From the cell containing the given text, extract its center point as [X, Y] coordinate. 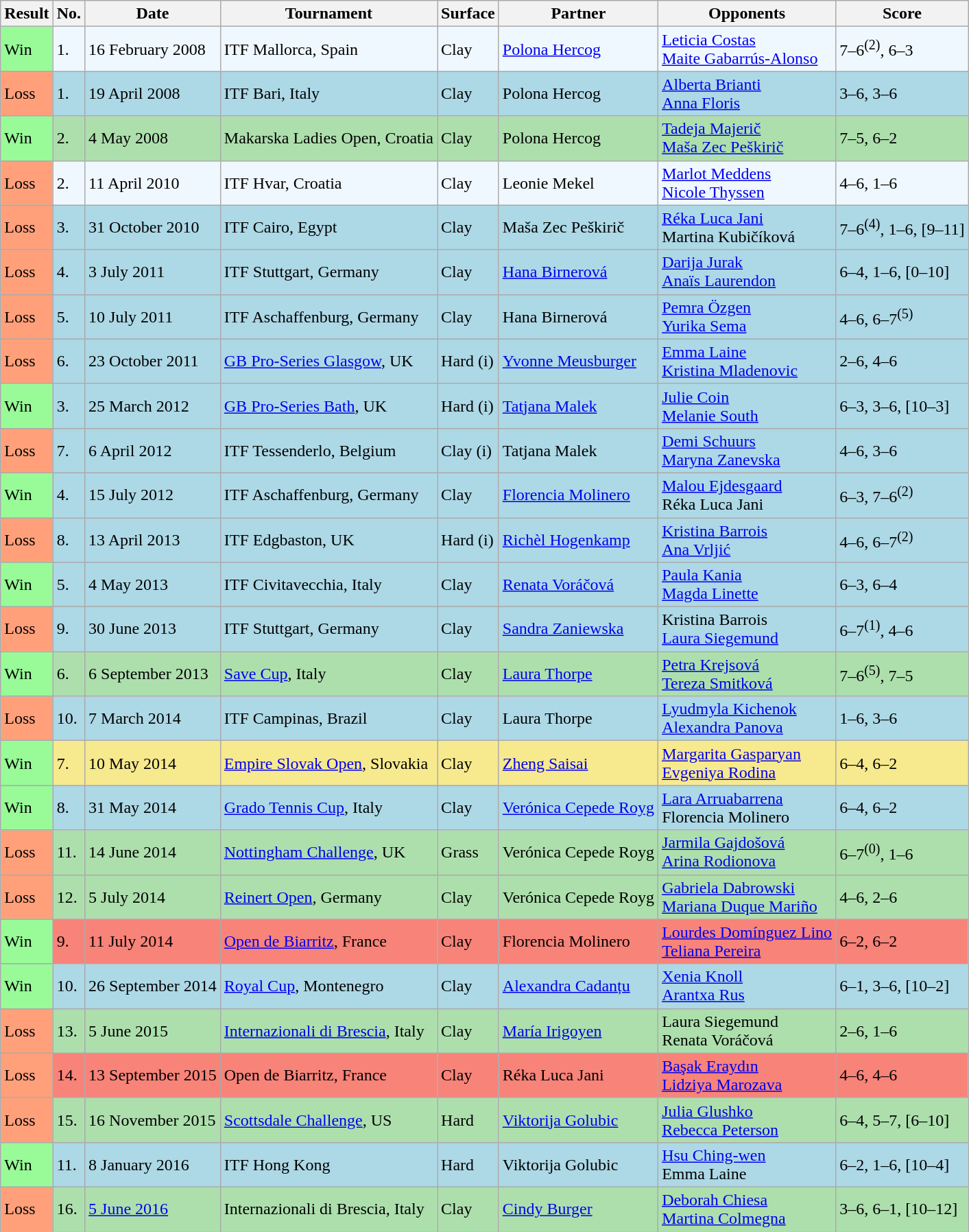
ITF Bari, Italy [328, 93]
Yvonne Meusburger [578, 361]
31 October 2010 [153, 228]
6–2, 6–2 [902, 941]
Paula Kania Magda Linette [747, 584]
4–6, 3–6 [902, 450]
Julie Coin Melanie South [747, 406]
Julia Glushko Rebecca Peterson [747, 1120]
Grass [468, 852]
6–3, 6–4 [902, 584]
ITF Mallorca, Spain [328, 49]
16. [69, 1209]
Cindy Burger [578, 1209]
14 June 2014 [153, 852]
Darija Jurak Anaïs Laurendon [747, 272]
Emma Laine Kristina Mladenovic [747, 361]
Petra Krejsová Tereza Smitková [747, 674]
Nottingham Challenge, UK [328, 852]
13 April 2013 [153, 539]
31 May 2014 [153, 808]
6–3, 7–6(2) [902, 495]
6–7(0), 1–6 [902, 852]
4–6, 2–6 [902, 897]
ITF Civitavecchia, Italy [328, 584]
Marlot Meddens Nicole Thyssen [747, 182]
ITF Cairo, Egypt [328, 228]
Sandra Zaniewska [578, 630]
Réka Luca Jani [578, 1076]
26 September 2014 [153, 986]
6–1, 3–6, [10–2] [902, 986]
3 July 2011 [153, 272]
4–6, 6–7(5) [902, 317]
Kristina Barrois Laura Siegemund [747, 630]
7–6(2), 6–3 [902, 49]
ITF Campinas, Brazil [328, 719]
Demi Schuurs Maryna Zanevska [747, 450]
Zheng Saisai [578, 763]
6 April 2012 [153, 450]
Date [153, 14]
5 June 2015 [153, 1030]
Lara Arruabarrena Florencia Molinero [747, 808]
19 April 2008 [153, 93]
Leticia Costas Maite Gabarrús-Alonso [747, 49]
Result [27, 14]
Jarmila Gajdošová Arina Rodionova [747, 852]
Clay (i) [468, 450]
María Irigoyen [578, 1030]
6–4, 1–6, [0–10] [902, 272]
5 July 2014 [153, 897]
Save Cup, Italy [328, 674]
Scottsdale Challenge, US [328, 1120]
30 June 2013 [153, 630]
6–2, 1–6, [10–4] [902, 1165]
16 February 2008 [153, 49]
16 November 2015 [153, 1120]
4–6, 1–6 [902, 182]
4 May 2013 [153, 584]
Kristina Barrois Ana Vrljić [747, 539]
Empire Slovak Open, Slovakia [328, 763]
6–7(1), 4–6 [902, 630]
Gabriela Dabrowski Mariana Duque Mariño [747, 897]
Surface [468, 14]
7 March 2014 [153, 719]
8 January 2016 [153, 1165]
Hsu Ching-wen Emma Laine [747, 1165]
Tadeja Majerič Maša Zec Peškirič [747, 139]
Grado Tennis Cup, Italy [328, 808]
Margarita Gasparyan Evgeniya Rodina [747, 763]
No. [69, 14]
6 September 2013 [153, 674]
2–6, 1–6 [902, 1030]
3–6, 3–6 [902, 93]
Richèl Hogenkamp [578, 539]
Xenia Knoll Arantxa Rus [747, 986]
25 March 2012 [153, 406]
Tournament [328, 14]
GB Pro-Series Glasgow, UK [328, 361]
10 July 2011 [153, 317]
GB Pro-Series Bath, UK [328, 406]
23 October 2011 [153, 361]
4 May 2008 [153, 139]
Alexandra Cadanțu [578, 986]
ITF Hong Kong [328, 1165]
10 May 2014 [153, 763]
Réka Luca Jani Martina Kubičíková [747, 228]
Score [902, 14]
2–6, 4–6 [902, 361]
Başak Eraydın Lidziya Marozava [747, 1076]
Royal Cup, Montenegro [328, 986]
4–6, 4–6 [902, 1076]
13. [69, 1030]
7–6(4), 1–6, [9–11] [902, 228]
6–4, 5–7, [6–10] [902, 1120]
ITF Edgbaston, UK [328, 539]
Laura Siegemund Renata Voráčová [747, 1030]
Alberta Brianti Anna Floris [747, 93]
15. [69, 1120]
Reinert Open, Germany [328, 897]
Malou Ejdesgaard Réka Luca Jani [747, 495]
13 September 2015 [153, 1076]
Partner [578, 14]
11 April 2010 [153, 182]
7–5, 6–2 [902, 139]
4–6, 6–7(2) [902, 539]
Lourdes Domínguez Lino Teliana Pereira [747, 941]
Leonie Mekel [578, 182]
Maša Zec Peškirič [578, 228]
Makarska Ladies Open, Croatia [328, 139]
Pemra Özgen Yurika Sema [747, 317]
5 June 2016 [153, 1209]
Renata Voráčová [578, 584]
7–6(5), 7–5 [902, 674]
ITF Tessenderlo, Belgium [328, 450]
1–6, 3–6 [902, 719]
14. [69, 1076]
12. [69, 897]
15 July 2012 [153, 495]
11 July 2014 [153, 941]
Opponents [747, 14]
ITF Hvar, Croatia [328, 182]
Deborah Chiesa Martina Colmegna [747, 1209]
3–6, 6–1, [10–12] [902, 1209]
Lyudmyla Kichenok Alexandra Panova [747, 719]
6–3, 3–6, [10–3] [902, 406]
